Extract the [x, y] coordinate from the center of the cell holding the provided text.  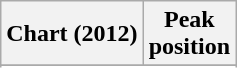
Peakposition [189, 34]
Chart (2012) [72, 34]
